For the text-containing cell, return its midpoint in [x, y] coordinate format. 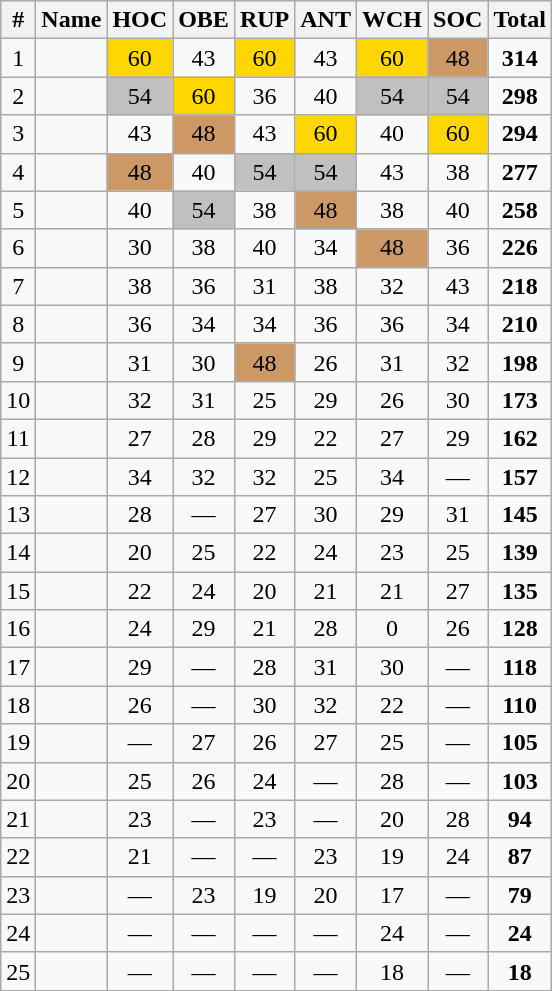
16 [18, 629]
5 [18, 210]
10 [18, 400]
# [18, 20]
13 [18, 515]
Name [72, 20]
87 [520, 857]
294 [520, 134]
OBE [204, 20]
139 [520, 553]
162 [520, 438]
94 [520, 819]
103 [520, 781]
6 [18, 248]
WCH [392, 20]
8 [18, 324]
298 [520, 96]
2 [18, 96]
RUP [264, 20]
110 [520, 705]
1 [18, 58]
15 [18, 591]
3 [18, 134]
210 [520, 324]
4 [18, 172]
12 [18, 477]
218 [520, 286]
SOC [458, 20]
HOC [140, 20]
9 [18, 362]
118 [520, 667]
105 [520, 743]
135 [520, 591]
277 [520, 172]
128 [520, 629]
198 [520, 362]
226 [520, 248]
157 [520, 477]
11 [18, 438]
145 [520, 515]
Total [520, 20]
14 [18, 553]
173 [520, 400]
314 [520, 58]
0 [392, 629]
258 [520, 210]
79 [520, 895]
7 [18, 286]
ANT [326, 20]
